Search for the cell housing the specified text and yield its (X, Y) center coordinate. 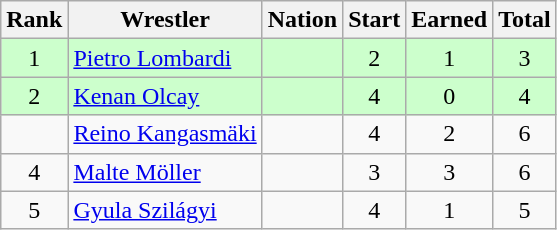
Wrestler (165, 20)
Kenan Olcay (165, 96)
Reino Kangasmäki (165, 134)
Earned (450, 20)
Gyula Szilágyi (165, 210)
Total (525, 20)
Rank (34, 20)
Pietro Lombardi (165, 58)
Malte Möller (165, 172)
Start (374, 20)
0 (450, 96)
Nation (302, 20)
